Find where the given text appears and provide that cell's center as (x, y) coordinate. 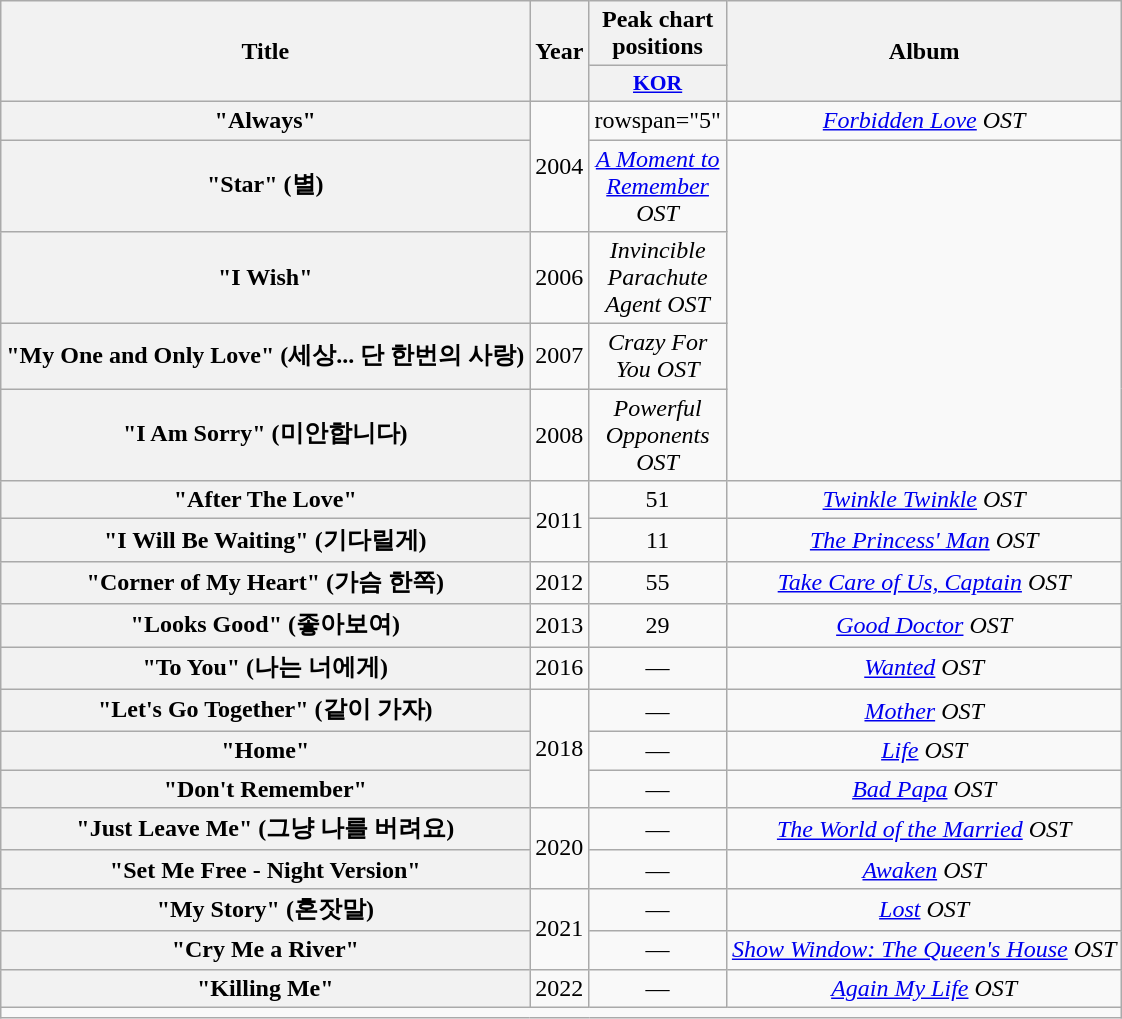
"Looks Good" (좋아보여) (266, 626)
"My Story" (혼잣말) (266, 910)
"Just Leave Me" (그냥 나를 버려요) (266, 830)
Awaken OST (924, 869)
Again My Life OST (924, 988)
Powerful Opponents OST (658, 435)
2007 (560, 356)
Peak chart positions (658, 34)
"I Wish" (266, 278)
2018 (560, 748)
Forbidden Love OST (924, 120)
11 (658, 540)
Album (924, 52)
KOR (658, 84)
Title (266, 52)
"Don't Remember" (266, 789)
"Let's Go Together" (같이 가자) (266, 710)
2022 (560, 988)
2006 (560, 278)
Twinkle Twinkle OST (924, 500)
2012 (560, 582)
"To You" (나는 너에게) (266, 668)
Lost OST (924, 910)
Good Doctor OST (924, 626)
A Moment to Remember OST (658, 186)
"Star" (별) (266, 186)
"Killing Me" (266, 988)
The World of the Married OST (924, 830)
51 (658, 500)
Wanted OST (924, 668)
Bad Papa OST (924, 789)
2011 (560, 522)
2020 (560, 848)
The Princess' Man OST (924, 540)
55 (658, 582)
2013 (560, 626)
"Corner of My Heart" (가슴 한쪽) (266, 582)
rowspan="5" (658, 120)
"I Am Sorry" (미안합니다) (266, 435)
Mother OST (924, 710)
"Always" (266, 120)
"Home" (266, 751)
2016 (560, 668)
Take Care of Us, Captain OST (924, 582)
Show Window: The Queen's House OST (924, 950)
"After The Love" (266, 500)
Crazy For You OST (658, 356)
"My One and Only Love" (세상... 단 한번의 사랑) (266, 356)
2004 (560, 166)
2008 (560, 435)
"I Will Be Waiting" (기다릴게) (266, 540)
"Set Me Free - Night Version" (266, 869)
Life OST (924, 751)
"Cry Me a River" (266, 950)
29 (658, 626)
Year (560, 52)
2021 (560, 928)
Invincible Parachute Agent OST (658, 278)
